Determine the [x, y] coordinate at the center of the cell enclosing the given text.  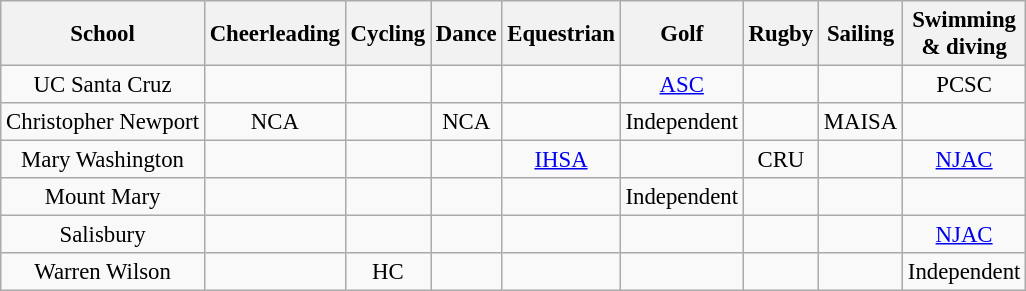
Golf [682, 34]
ASC [682, 85]
UC Santa Cruz [103, 85]
Christopher Newport [103, 122]
CRU [780, 160]
IHSA [561, 160]
Equestrian [561, 34]
Swimming& diving [964, 34]
Mount Mary [103, 197]
PCSC [964, 85]
Sailing [860, 34]
Cheerleading [274, 34]
Dance [466, 34]
MAISA [860, 122]
Rugby [780, 34]
Salisbury [103, 235]
School [103, 34]
Cycling [388, 34]
Mary Washington [103, 160]
